Provide the (X, Y) coordinate of the cell's center where the given text is located.  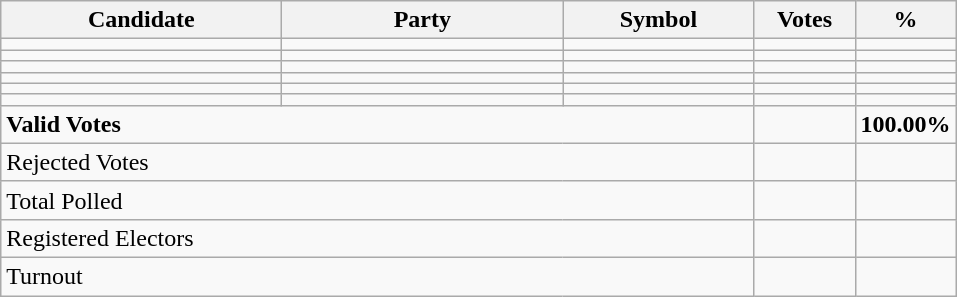
Votes (804, 20)
Party (422, 20)
Candidate (142, 20)
Registered Electors (378, 238)
Total Polled (378, 200)
Turnout (378, 276)
Symbol (658, 20)
% (906, 20)
Rejected Votes (378, 162)
100.00% (906, 124)
Valid Votes (378, 124)
